Determine the (X, Y) coordinate at the center of the cell enclosing the given text.  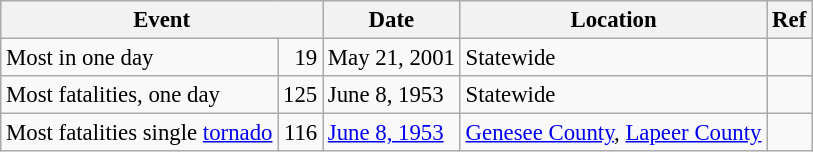
Most fatalities single tornado (140, 133)
May 21, 2001 (391, 58)
Most in one day (140, 58)
Date (391, 20)
116 (300, 133)
125 (300, 95)
Event (162, 20)
19 (300, 58)
Ref (790, 20)
Location (613, 20)
Genesee County, Lapeer County (613, 133)
Most fatalities, one day (140, 95)
